Identify which cell holds the provided text, then report its [X, Y] central coordinate. 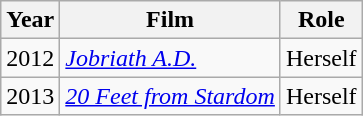
Jobriath A.D. [170, 58]
Film [170, 20]
20 Feet from Stardom [170, 96]
2012 [30, 58]
2013 [30, 96]
Role [321, 20]
Year [30, 20]
